Output the [X, Y] coordinate of the center of the cell containing the given text.  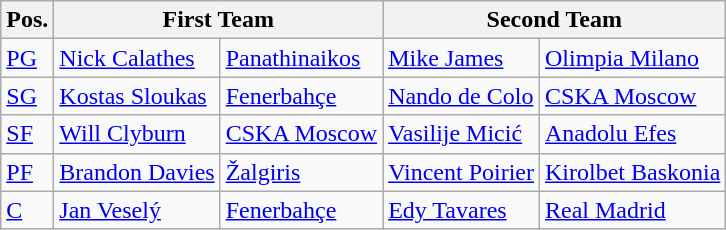
Nick Calathes [137, 58]
Olimpia Milano [633, 58]
Brandon Davies [137, 172]
Pos. [28, 20]
Panathinaikos [301, 58]
SF [28, 134]
Real Madrid [633, 210]
Second Team [554, 20]
Jan Veselý [137, 210]
Will Clyburn [137, 134]
Anadolu Efes [633, 134]
Kirolbet Baskonia [633, 172]
First Team [218, 20]
C [28, 210]
PG [28, 58]
Kostas Sloukas [137, 96]
PF [28, 172]
Žalgiris [301, 172]
Vincent Poirier [462, 172]
Edy Tavares [462, 210]
Mike James [462, 58]
Vasilije Micić [462, 134]
Nando de Colo [462, 96]
SG [28, 96]
